Locate the cell with the specified text and output its (x, y) center coordinate. 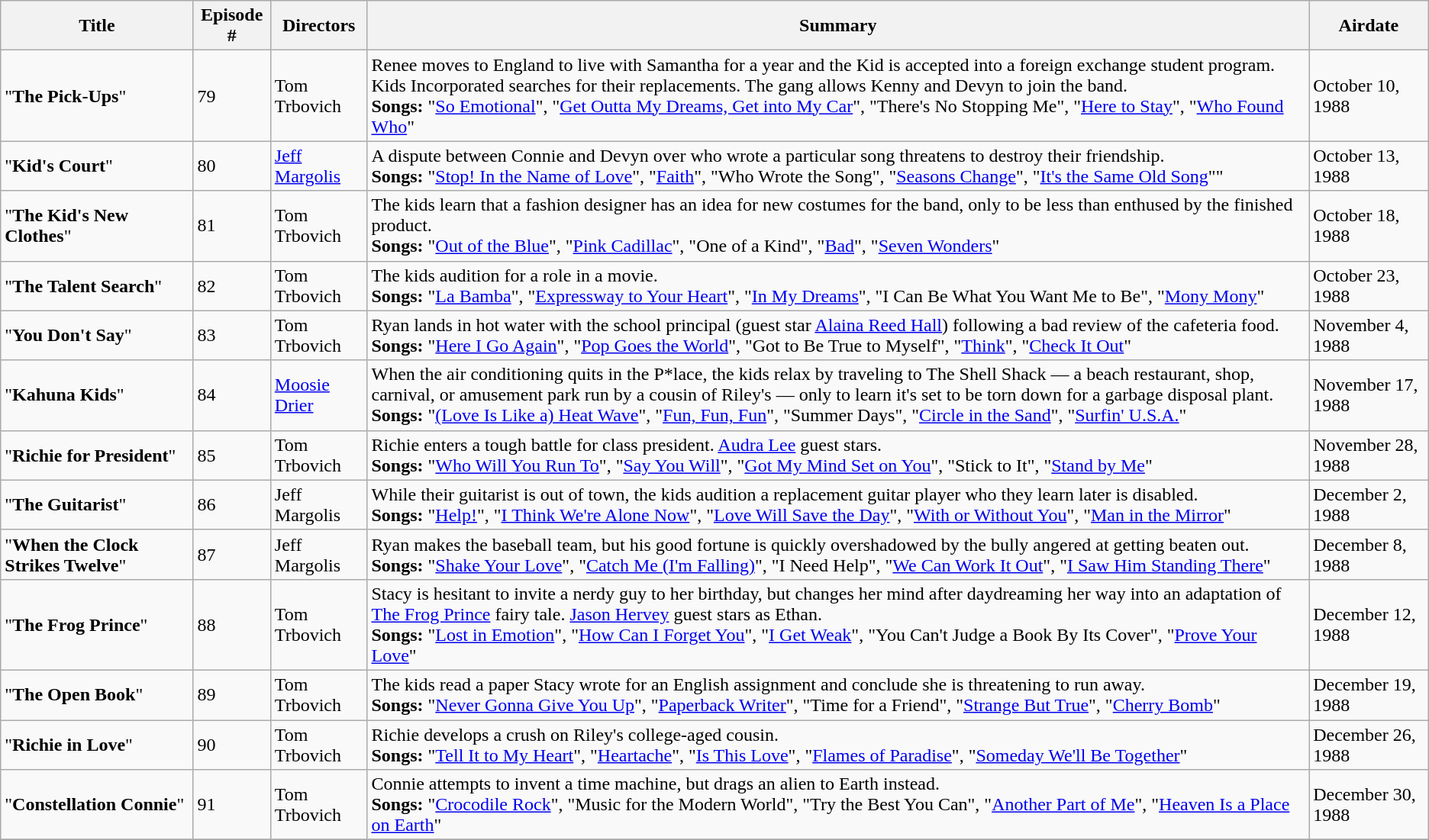
"The Guitarist" (97, 505)
"Kahuna Kids" (97, 395)
91 (232, 805)
"Constellation Connie" (97, 805)
Summary (838, 26)
December 26, 1988 (1369, 745)
October 13, 1988 (1369, 166)
The kids audition for a role in a movie.Songs: "La Bamba", "Expressway to Your Heart", "In My Dreams", "I Can Be What You Want Me to Be", "Mony Mony" (838, 285)
79 (232, 96)
89 (232, 694)
December 12, 1988 (1369, 624)
October 23, 1988 (1369, 285)
December 19, 1988 (1369, 694)
"You Don't Say" (97, 336)
November 17, 1988 (1369, 395)
90 (232, 745)
80 (232, 166)
December 2, 1988 (1369, 505)
"Richie for President" (97, 455)
November 4, 1988 (1369, 336)
"Richie in Love" (97, 745)
"The Talent Search" (97, 285)
Directors (319, 26)
Airdate (1369, 26)
December 30, 1988 (1369, 805)
84 (232, 395)
December 8, 1988 (1369, 554)
85 (232, 455)
"Kid's Court" (97, 166)
Title (97, 26)
October 18, 1988 (1369, 226)
"The Open Book" (97, 694)
83 (232, 336)
86 (232, 505)
Moosie Drier (319, 395)
October 10, 1988 (1369, 96)
81 (232, 226)
88 (232, 624)
82 (232, 285)
November 28, 1988 (1369, 455)
"When the Clock Strikes Twelve" (97, 554)
"The Frog Prince" (97, 624)
87 (232, 554)
"The Kid's New Clothes" (97, 226)
Episode # (232, 26)
"The Pick-Ups" (97, 96)
